Pinpoint the cell where the given text exists, returning its [x, y] midpoint coordinate. 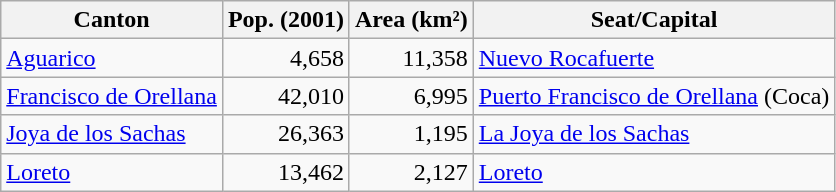
42,010 [286, 96]
26,363 [286, 134]
Joya de los Sachas [112, 134]
Pop. (2001) [286, 20]
1,195 [411, 134]
Nuevo Rocafuerte [654, 58]
Francisco de Orellana [112, 96]
Aguarico [112, 58]
Area (km²) [411, 20]
6,995 [411, 96]
2,127 [411, 172]
4,658 [286, 58]
Canton [112, 20]
13,462 [286, 172]
11,358 [411, 58]
La Joya de los Sachas [654, 134]
Puerto Francisco de Orellana (Coca) [654, 96]
Seat/Capital [654, 20]
